From the cell containing the given text, extract its center point as [x, y] coordinate. 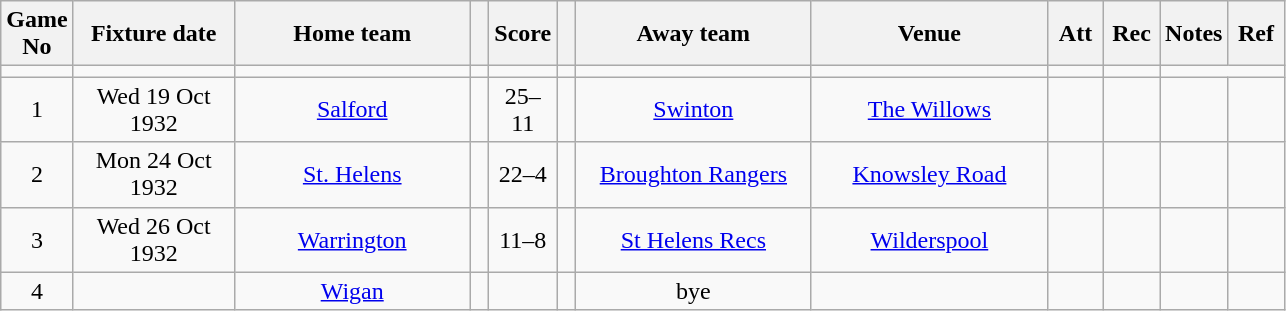
Wed 26 Oct 1932 [154, 240]
25–11 [523, 110]
Home team [352, 34]
Warrington [352, 240]
22–4 [523, 174]
Knowsley Road [929, 174]
Wigan [352, 291]
Mon 24 Oct 1932 [154, 174]
St. Helens [352, 174]
1 [37, 110]
Rec [1132, 34]
Wilderspool [929, 240]
Venue [929, 34]
Broughton Rangers [693, 174]
Swinton [693, 110]
bye [693, 291]
St Helens Recs [693, 240]
4 [37, 291]
Att [1075, 34]
Wed 19 Oct 1932 [154, 110]
2 [37, 174]
The Willows [929, 110]
11–8 [523, 240]
3 [37, 240]
Score [523, 34]
Fixture date [154, 34]
Salford [352, 110]
Away team [693, 34]
Game No [37, 34]
Notes [1194, 34]
Ref [1256, 34]
